Determine the [X, Y] coordinate at the center of the cell enclosing the given text.  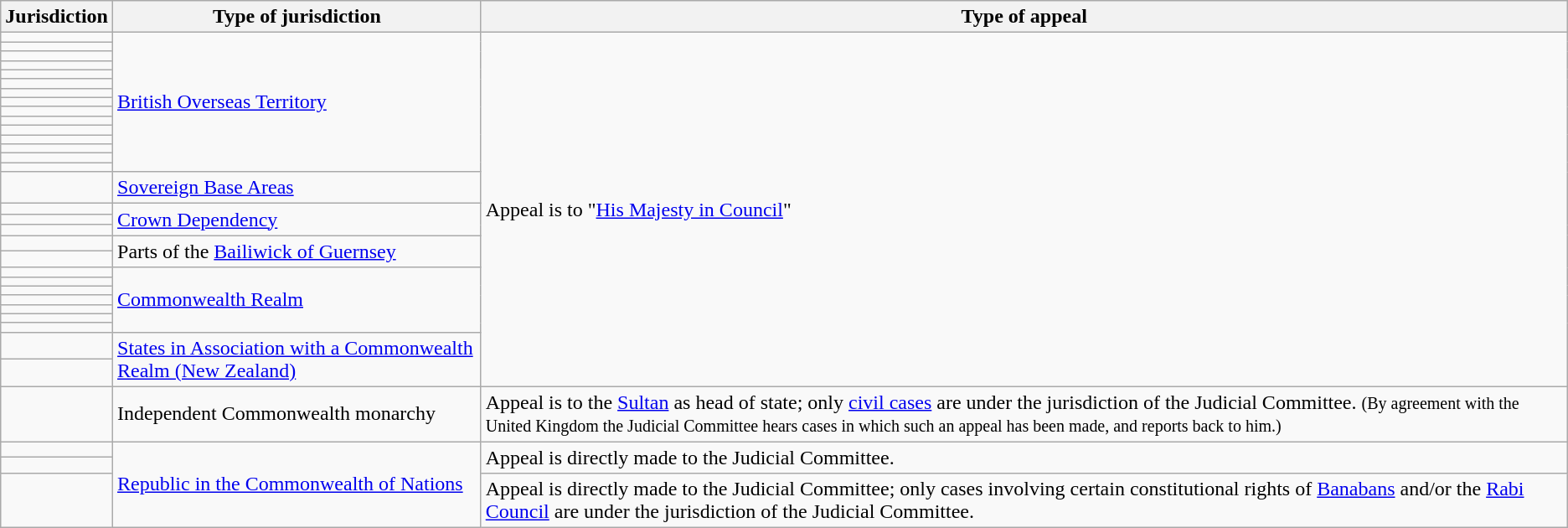
Sovereign Base Areas [297, 188]
Appeal is directly made to the Judicial Committee. [1024, 457]
British Overseas Territory [297, 102]
Type of appeal [1024, 17]
Independent Commonwealth monarchy [297, 414]
Republic in the Commonwealth of Nations [297, 484]
Parts of the Bailiwick of Guernsey [297, 251]
Type of jurisdiction [297, 17]
Appeal is to "His Majesty in Council" [1024, 210]
States in Association with a Commonwealth Realm (New Zealand) [297, 359]
Commonwealth Realm [297, 300]
Jurisdiction [57, 17]
Crown Dependency [297, 220]
